Detect which cell encompasses the target text, then output its (x, y) center coordinate. 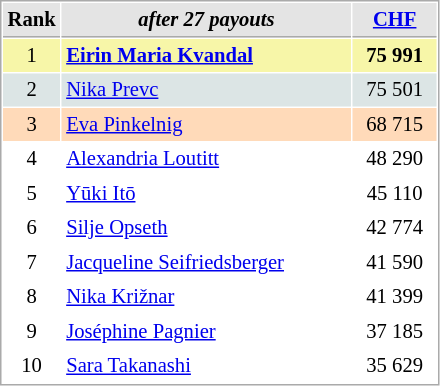
6 (32, 228)
Nika Prevc (207, 90)
37 185 (395, 332)
42 774 (395, 228)
1 (32, 56)
68 715 (395, 124)
45 110 (395, 194)
Silje Opseth (207, 228)
Rank (32, 20)
5 (32, 194)
4 (32, 158)
9 (32, 332)
after 27 payouts (207, 20)
7 (32, 262)
75 991 (395, 56)
41 399 (395, 296)
Yūki Itō (207, 194)
41 590 (395, 262)
2 (32, 90)
35 629 (395, 366)
Jacqueline Seifriedsberger (207, 262)
Sara Takanashi (207, 366)
Eva Pinkelnig (207, 124)
8 (32, 296)
3 (32, 124)
Nika Križnar (207, 296)
48 290 (395, 158)
Joséphine Pagnier (207, 332)
CHF (395, 20)
Alexandria Loutitt (207, 158)
Eirin Maria Kvandal (207, 56)
10 (32, 366)
75 501 (395, 90)
